Determine the (X, Y) coordinate at the center of the cell enclosing the given text.  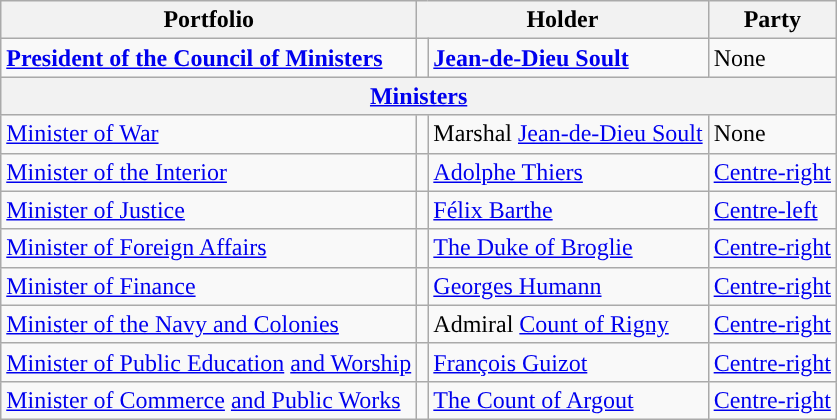
Portfolio (209, 20)
Georges Humann (568, 286)
President of the Council of Ministers (209, 58)
Minister of War (209, 134)
Ministers (419, 96)
Félix Barthe (568, 210)
Holder (562, 20)
Minister of Foreign Affairs (209, 248)
The Count of Argout (568, 400)
Minister of the Interior (209, 172)
François Guizot (568, 362)
Marshal Jean-de-Dieu Soult (568, 134)
Minister of Public Education and Worship (209, 362)
Minister of the Navy and Colonies (209, 324)
Centre-left (772, 210)
Minister of Commerce and Public Works (209, 400)
Minister of Finance (209, 286)
Party (772, 20)
The Duke of Broglie (568, 248)
Minister of Justice (209, 210)
Jean-de-Dieu Soult (568, 58)
Admiral Count of Rigny (568, 324)
Adolphe Thiers (568, 172)
